Scan for the cell matching the given text and deliver its [X, Y] coordinate at center. 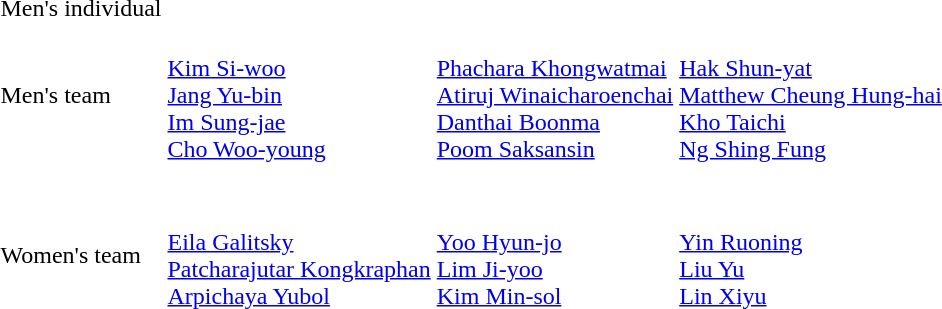
Kim Si-wooJang Yu-binIm Sung-jaeCho Woo-young [299, 95]
Phachara KhongwatmaiAtiruj WinaicharoenchaiDanthai BoonmaPoom Saksansin [555, 95]
